Determine the [x, y] coordinate at the center of the cell enclosing the given text.  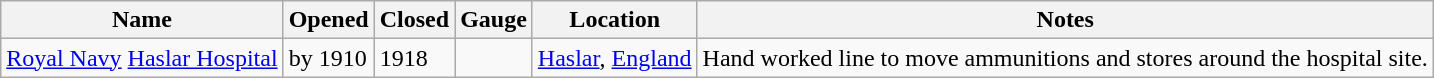
Notes [1065, 20]
Closed [414, 20]
Name [142, 20]
Royal Navy Haslar Hospital [142, 58]
1918 [414, 58]
Haslar, England [614, 58]
Opened [328, 20]
Gauge [494, 20]
Location [614, 20]
Hand worked line to move ammunitions and stores around the hospital site. [1065, 58]
by 1910 [328, 58]
